Search for the cell housing the specified text and yield its (X, Y) center coordinate. 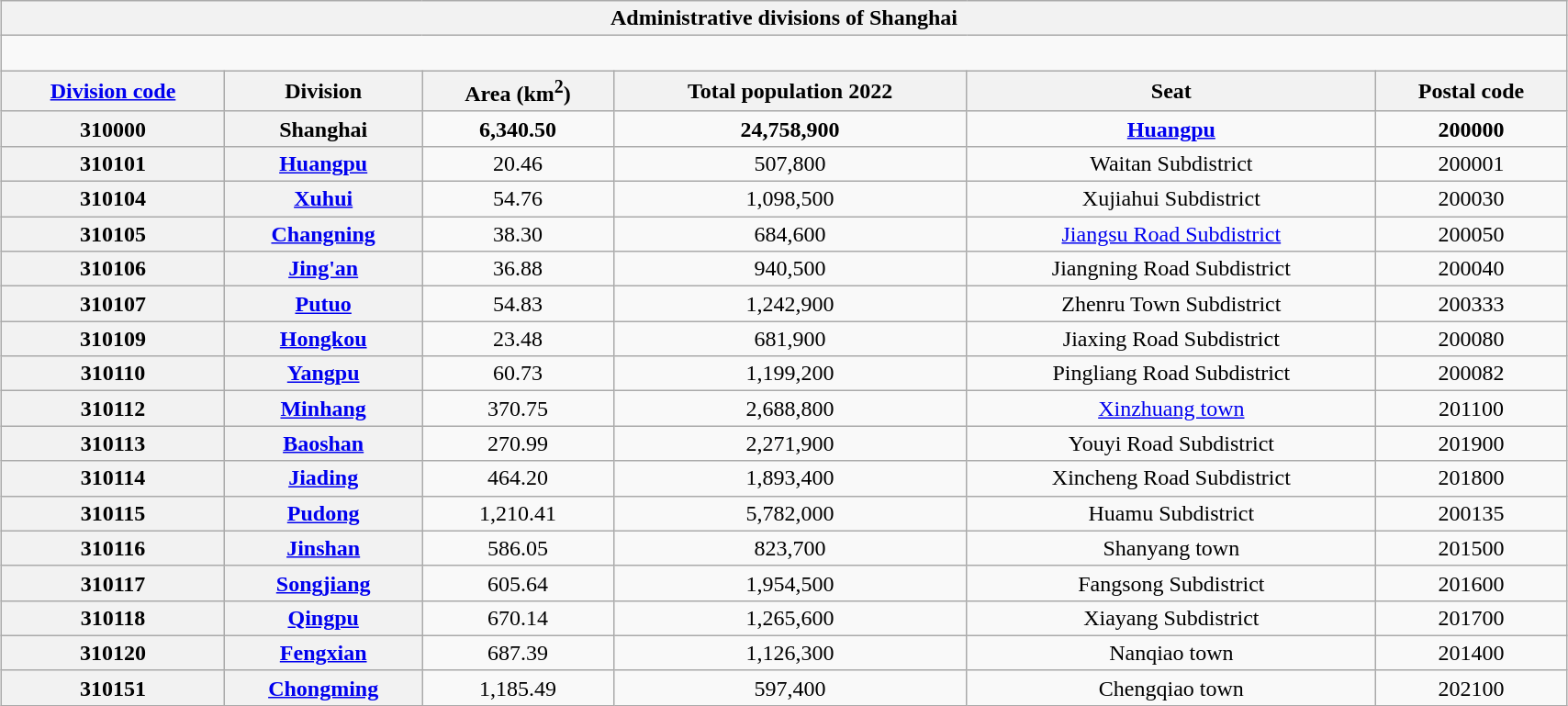
Division code (114, 92)
Pudong (323, 513)
Chongming (323, 688)
2,688,800 (790, 409)
2,271,900 (790, 443)
310117 (114, 583)
200030 (1472, 199)
Xinzhuang town (1171, 409)
36.88 (518, 269)
597,400 (790, 688)
310104 (114, 199)
Chengqiao town (1171, 688)
1,098,500 (790, 199)
1,954,500 (790, 583)
6,340.50 (518, 129)
200040 (1472, 269)
310109 (114, 339)
200050 (1472, 234)
1,242,900 (790, 304)
Jiaxing Road Subdistrict (1171, 339)
605.64 (518, 583)
201800 (1472, 478)
200000 (1472, 129)
Xincheng Road Subdistrict (1171, 478)
310000 (114, 129)
1,265,600 (790, 618)
Qingpu (323, 618)
681,900 (790, 339)
Administrative divisions of Shanghai (784, 18)
38.30 (518, 234)
200333 (1472, 304)
23.48 (518, 339)
Hongkou (323, 339)
310107 (114, 304)
310115 (114, 513)
310112 (114, 409)
Xuhui (323, 199)
Waitan Subdistrict (1171, 163)
310120 (114, 653)
200135 (1472, 513)
Jinshan (323, 548)
201500 (1472, 548)
670.14 (518, 618)
Songjiang (323, 583)
5,782,000 (790, 513)
370.75 (518, 409)
Division (323, 92)
310101 (114, 163)
200001 (1472, 163)
Yangpu (323, 374)
270.99 (518, 443)
54.83 (518, 304)
60.73 (518, 374)
310114 (114, 478)
201600 (1472, 583)
200080 (1472, 339)
310106 (114, 269)
Zhenru Town Subdistrict (1171, 304)
1,126,300 (790, 653)
1,893,400 (790, 478)
507,800 (790, 163)
Changning (323, 234)
Seat (1171, 92)
Fangsong Subdistrict (1171, 583)
Fengxian (323, 653)
Huamu Subdistrict (1171, 513)
1,185.49 (518, 688)
Baoshan (323, 443)
Shanghai (323, 129)
Pingliang Road Subdistrict (1171, 374)
310110 (114, 374)
Xiayang Subdistrict (1171, 618)
Jiangsu Road Subdistrict (1171, 234)
823,700 (790, 548)
Youyi Road Subdistrict (1171, 443)
202100 (1472, 688)
201400 (1472, 653)
201700 (1472, 618)
Area (km2) (518, 92)
Jing'an (323, 269)
20.46 (518, 163)
201100 (1472, 409)
586.05 (518, 548)
1,199,200 (790, 374)
310113 (114, 443)
Shanyang town (1171, 548)
Putuo (323, 304)
Total population 2022 (790, 92)
201900 (1472, 443)
Minhang (323, 409)
1,210.41 (518, 513)
Nanqiao town (1171, 653)
310116 (114, 548)
200082 (1472, 374)
54.76 (518, 199)
464.20 (518, 478)
310105 (114, 234)
Xujiahui Subdistrict (1171, 199)
687.39 (518, 653)
Postal code (1472, 92)
24,758,900 (790, 129)
Jiangning Road Subdistrict (1171, 269)
Jiading (323, 478)
310151 (114, 688)
940,500 (790, 269)
684,600 (790, 234)
310118 (114, 618)
